From the cell containing the given text, extract its center point as (X, Y) coordinate. 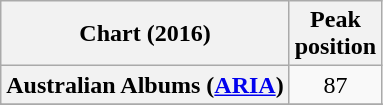
87 (335, 85)
Australian Albums (ARIA) (145, 85)
Peak position (335, 34)
Chart (2016) (145, 34)
